Find where the given text appears and provide that cell's center as [X, Y] coordinate. 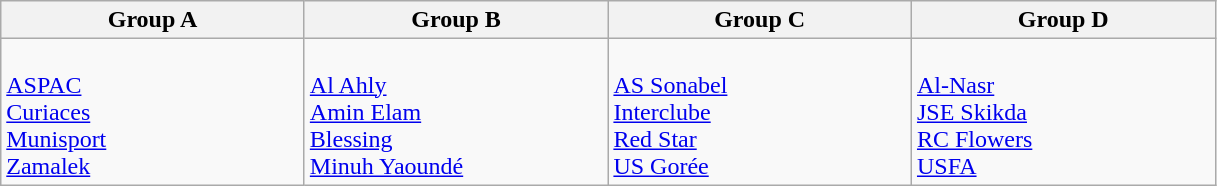
Group A [153, 20]
AS Sonabel Interclube Red Star US Gorée [760, 112]
Group B [456, 20]
Group C [760, 20]
Al-Nasr JSE Skikda RC Flowers USFA [1063, 112]
ASPAC Curiaces Munisport Zamalek [153, 112]
Al Ahly Amin Elam Blessing Minuh Yaoundé [456, 112]
Group D [1063, 20]
